Scan for the cell matching the given text and deliver its [x, y] coordinate at center. 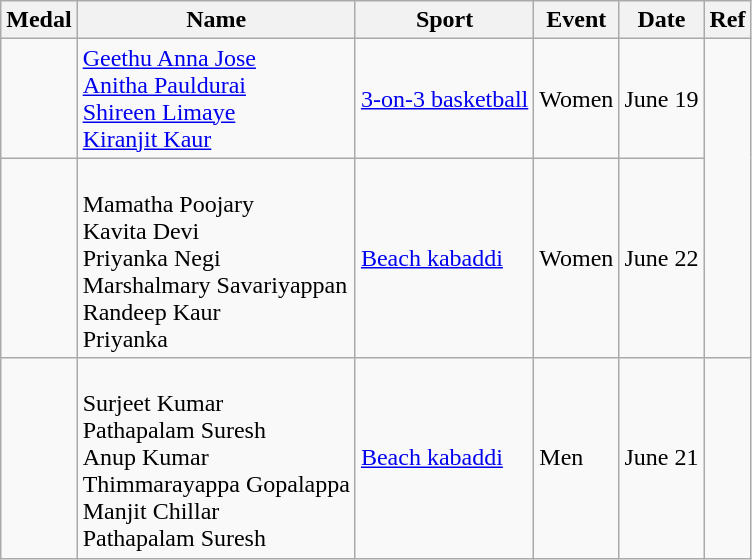
Event [576, 20]
June 22 [662, 258]
Surjeet KumarPathapalam SureshAnup KumarThimmarayappa GopalappaManjit ChillarPathapalam Suresh [216, 458]
June 21 [662, 458]
Mamatha PoojaryKavita DeviPriyanka NegiMarshalmary SavariyappanRandeep KaurPriyanka [216, 258]
Ref [728, 20]
June 19 [662, 98]
Men [576, 458]
3-on-3 basketball [444, 98]
Name [216, 20]
Date [662, 20]
Geethu Anna JoseAnitha PaulduraiShireen LimayeKiranjit Kaur [216, 98]
Sport [444, 20]
Medal [39, 20]
